Locate the cell with the specified text and output its [x, y] center coordinate. 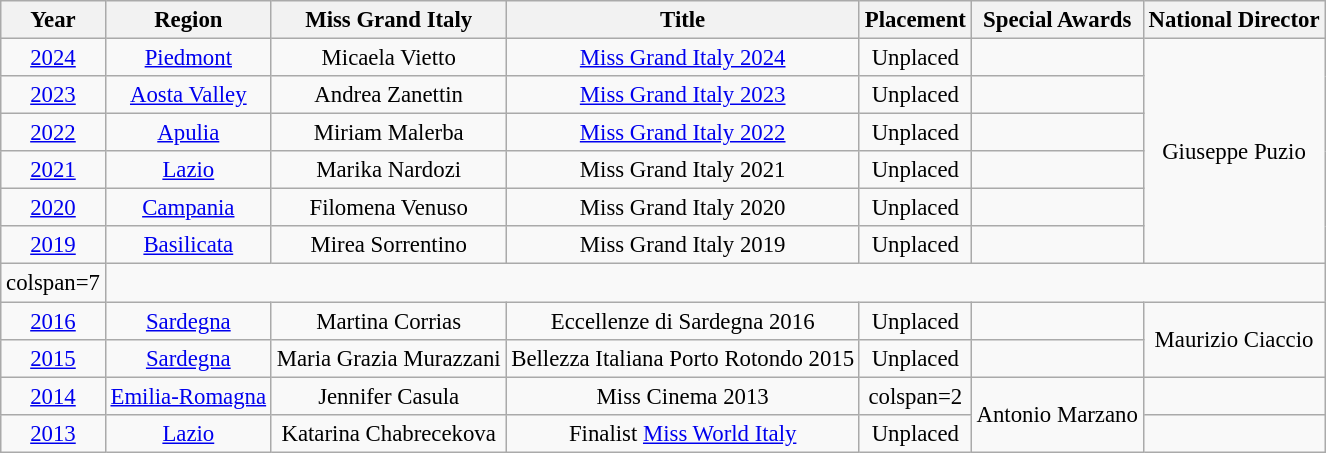
Miss Grand Italy [388, 20]
Title [683, 20]
Campania [188, 208]
Filomena Venuso [388, 208]
Aosta Valley [188, 95]
Jennifer Casula [388, 396]
Maurizio Ciaccio [1234, 340]
colspan=7 [53, 283]
2021 [53, 170]
Miss Grand Italy 2019 [683, 245]
Bellezza Italiana Porto Rotondo 2015 [683, 358]
Apulia [188, 133]
2013 [53, 433]
Miss Grand Italy 2022 [683, 133]
Miss Cinema 2013 [683, 396]
2014 [53, 396]
Basilicata [188, 245]
National Director [1234, 20]
Micaela Vietto [388, 58]
colspan=2 [915, 396]
2015 [53, 358]
Martina Corrias [388, 321]
Maria Grazia Murazzani [388, 358]
Miss Grand Italy 2021 [683, 170]
2016 [53, 321]
Special Awards [1057, 20]
Year [53, 20]
Andrea Zanettin [388, 95]
2019 [53, 245]
Finalist Miss World Italy [683, 433]
Antonio Marzano [1057, 414]
2024 [53, 58]
Marika Nardozi [388, 170]
Eccellenze di Sardegna 2016 [683, 321]
2022 [53, 133]
Katarina Chabrecekova [388, 433]
Piedmont [188, 58]
Miss Grand Italy 2020 [683, 208]
Miriam Malerba [388, 133]
2020 [53, 208]
Emilia-Romagna [188, 396]
Placement [915, 20]
Miss Grand Italy 2023 [683, 95]
Region [188, 20]
Miss Grand Italy 2024 [683, 58]
Mirea Sorrentino [388, 245]
Giuseppe Puzio [1234, 152]
2023 [53, 95]
